From the cell containing the given text, extract its center point as (X, Y) coordinate. 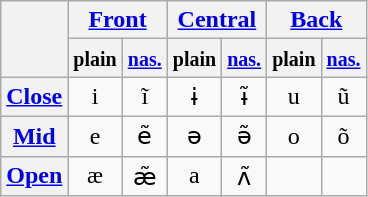
a (194, 176)
o (294, 136)
Mid (34, 136)
ũ (344, 97)
u (294, 97)
Open (34, 176)
ẽ (144, 136)
õ (344, 136)
Back (316, 20)
ə̃ (244, 136)
ĩ (144, 97)
ə (194, 136)
ɨ̃ (244, 97)
i (95, 97)
Front (118, 20)
ɨ (194, 97)
æ (95, 176)
Central (216, 20)
Close (34, 97)
ʌ̃ (244, 176)
e (95, 136)
æ̃ (144, 176)
